Return the [x, y] coordinate for the center point of the cell that contains the specified text.  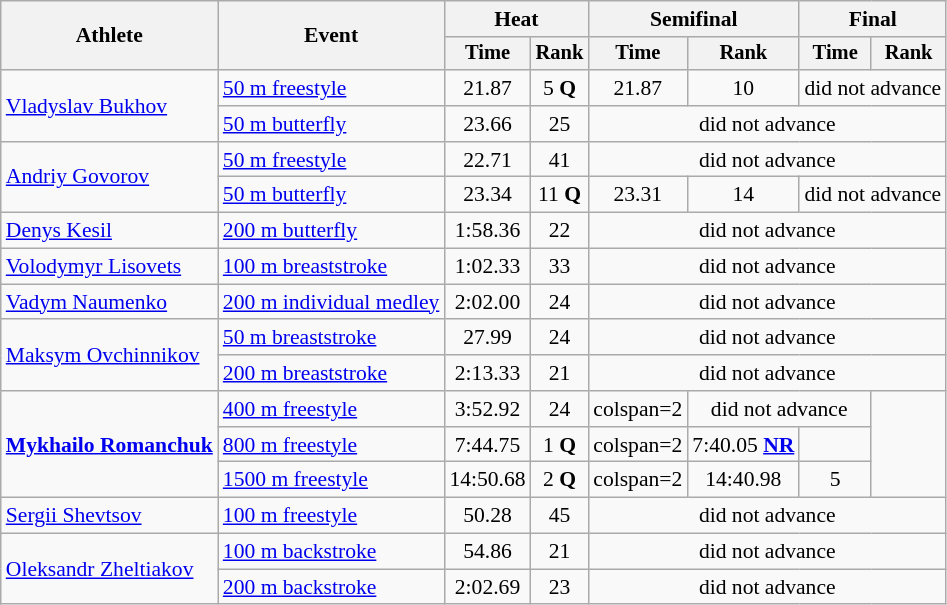
7:40.05 NR [743, 445]
Final [872, 19]
Heat [516, 19]
11 Q [560, 195]
200 m butterfly [332, 231]
Denys Kesil [110, 231]
23.31 [638, 195]
Mykhailo Romanchuk [110, 444]
1:02.33 [487, 267]
100 m freestyle [332, 516]
7:44.75 [487, 445]
5 Q [560, 88]
23.66 [487, 124]
Semifinal [694, 19]
800 m freestyle [332, 445]
200 m breaststroke [332, 373]
Sergii Shevtsov [110, 516]
54.86 [487, 552]
2:13.33 [487, 373]
41 [560, 160]
25 [560, 124]
22 [560, 231]
Andriy Govorov [110, 178]
100 m backstroke [332, 552]
1 Q [560, 445]
1500 m freestyle [332, 480]
10 [743, 88]
2:02.69 [487, 587]
22.71 [487, 160]
Vladyslav Bukhov [110, 106]
Oleksandr Zheltiakov [110, 570]
Vadym Naumenko [110, 302]
400 m freestyle [332, 409]
50 m breaststroke [332, 338]
23.34 [487, 195]
50.28 [487, 516]
Athlete [110, 36]
3:52.92 [487, 409]
14:50.68 [487, 480]
200 m backstroke [332, 587]
14 [743, 195]
100 m breaststroke [332, 267]
33 [560, 267]
2 Q [560, 480]
5 [835, 480]
2:02.00 [487, 302]
Event [332, 36]
Maksym Ovchinnikov [110, 356]
1:58.36 [487, 231]
200 m individual medley [332, 302]
45 [560, 516]
27.99 [487, 338]
Volodymyr Lisovets [110, 267]
14:40.98 [743, 480]
23 [560, 587]
